For the text-containing cell, return its midpoint in (x, y) coordinate format. 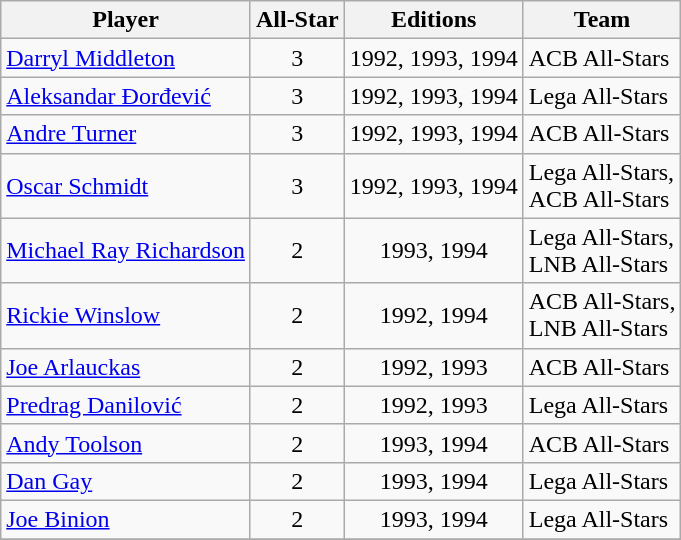
Team (602, 20)
Andy Toolson (126, 443)
Darryl Middleton (126, 58)
Joe Binion (126, 519)
Player (126, 20)
Oscar Schmidt (126, 186)
Editions (434, 20)
Andre Turner (126, 134)
Dan Gay (126, 481)
1992, 1994 (434, 316)
Lega All-Stars,ACB All-Stars (602, 186)
Michael Ray Richardson (126, 250)
Aleksandar Đorđević (126, 96)
All-Star (297, 20)
Lega All-Stars,LNB All-Stars (602, 250)
Joe Arlauckas (126, 367)
Predrag Danilović (126, 405)
Rickie Winslow (126, 316)
ACB All-Stars,LNB All-Stars (602, 316)
